Extract the (x, y) coordinate from the center of the cell holding the provided text.  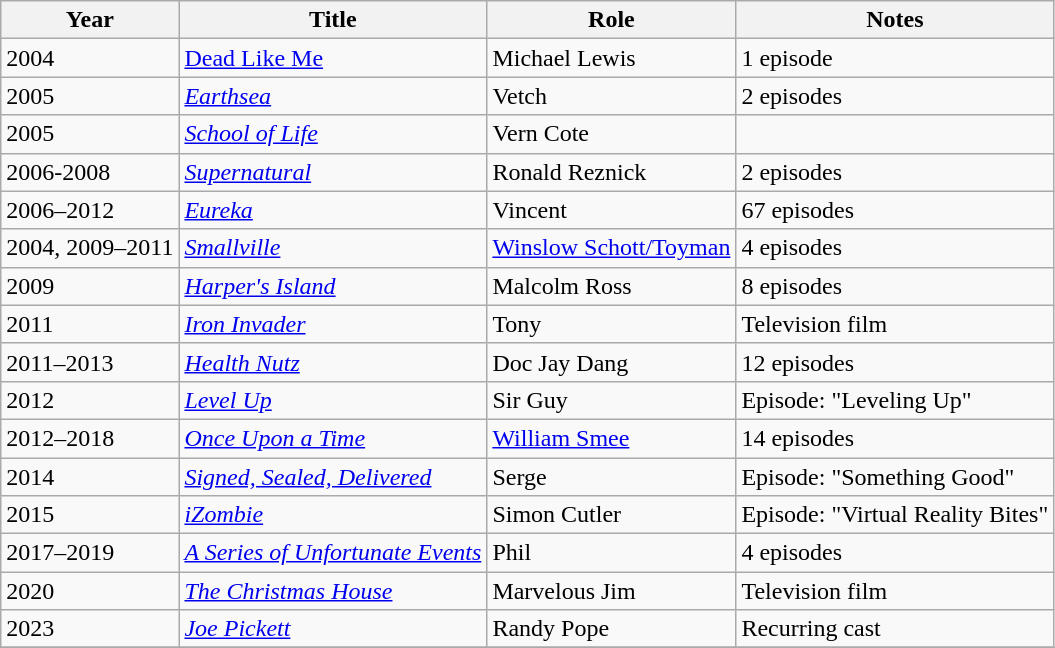
Year (90, 20)
Simon Cutler (612, 515)
Health Nutz (333, 362)
The Christmas House (333, 591)
2012–2018 (90, 438)
Tony (612, 324)
2004 (90, 58)
14 episodes (895, 438)
Ronald Reznick (612, 172)
Serge (612, 477)
2023 (90, 629)
Level Up (333, 400)
Joe Pickett (333, 629)
A Series of Unfortunate Events (333, 553)
Earthsea (333, 96)
iZombie (333, 515)
2011 (90, 324)
Title (333, 20)
2006–2012 (90, 210)
Episode: "Leveling Up" (895, 400)
Sir Guy (612, 400)
Smallville (333, 248)
2009 (90, 286)
2006-2008 (90, 172)
Vern Cote (612, 134)
Iron Invader (333, 324)
Doc Jay Dang (612, 362)
Signed, Sealed, Delivered (333, 477)
School of Life (333, 134)
Winslow Schott/Toyman (612, 248)
8 episodes (895, 286)
Harper's Island (333, 286)
2011–2013 (90, 362)
Notes (895, 20)
2004, 2009–2011 (90, 248)
William Smee (612, 438)
67 episodes (895, 210)
1 episode (895, 58)
Once Upon a Time (333, 438)
Vetch (612, 96)
Episode: "Virtual Reality Bites" (895, 515)
Role (612, 20)
2017–2019 (90, 553)
Phil (612, 553)
2012 (90, 400)
Marvelous Jim (612, 591)
Vincent (612, 210)
Malcolm Ross (612, 286)
Eureka (333, 210)
2014 (90, 477)
Michael Lewis (612, 58)
Randy Pope (612, 629)
12 episodes (895, 362)
Recurring cast (895, 629)
Dead Like Me (333, 58)
2020 (90, 591)
Episode: "Something Good" (895, 477)
Supernatural (333, 172)
2015 (90, 515)
